Capture the cell that displays the provided text and extract its [x, y] central coordinate. 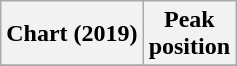
Peakposition [189, 34]
Chart (2019) [72, 34]
